Search for the cell housing the specified text and yield its (X, Y) center coordinate. 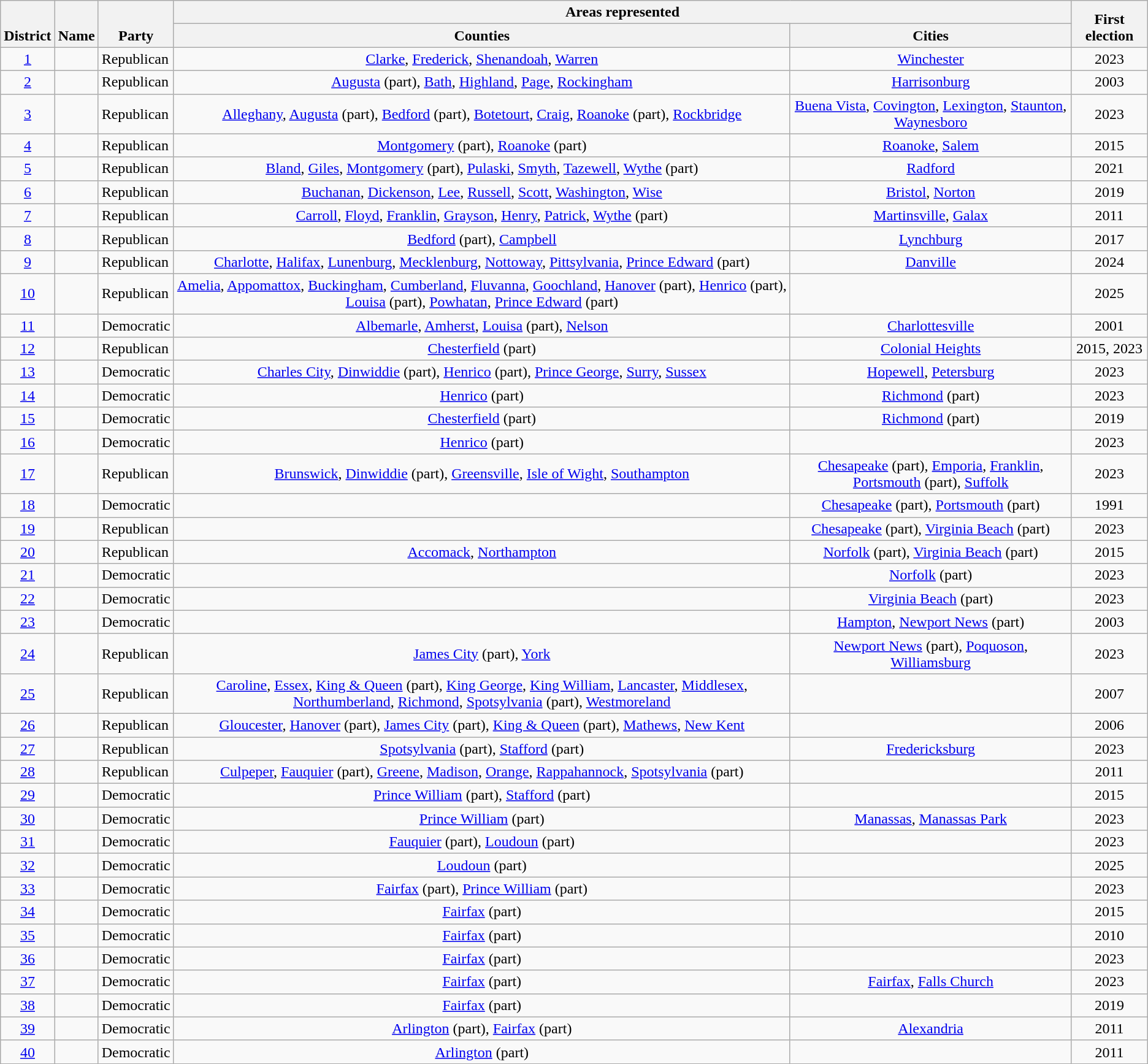
40 (28, 1052)
2021 (1109, 169)
28 (28, 772)
Danville (930, 262)
Montgomery (part), Roanoke (part) (482, 145)
Manassas, Manassas Park (930, 819)
Roanoke, Salem (930, 145)
Charlotte, Halifax, Lunenburg, Mecklenburg, Nottoway, Pittsylvania, Prince Edward (part) (482, 262)
2010 (1109, 935)
James City (part), York (482, 654)
Name (76, 24)
Alleghany, Augusta (part), Bedford (part), Botetourt, Craig, Roanoke (part), Rockbridge (482, 114)
First election (1109, 24)
Virginia Beach (part) (930, 599)
1991 (1109, 505)
22 (28, 599)
36 (28, 959)
20 (28, 552)
2007 (1109, 693)
2001 (1109, 326)
Bristol, Norton (930, 192)
32 (28, 865)
Fairfax, Falls Church (930, 982)
Newport News (part), Poquoson, Williamsburg (930, 654)
Arlington (part) (482, 1052)
Hampton, Newport News (part) (930, 622)
14 (28, 396)
Norfolk (part), Virginia Beach (part) (930, 552)
Clarke, Frederick, Shenandoah, Warren (482, 59)
Bedford (part), Campbell (482, 239)
Colonial Heights (930, 349)
Party (136, 24)
Amelia, Appomattox, Buckingham, Cumberland, Fluvanna, Goochland, Hanover (part), Henrico (part), Louisa (part), Powhatan, Prince Edward (part) (482, 293)
34 (28, 912)
Culpeper, Fauquier (part), Greene, Madison, Orange, Rappahannock, Spotsylvania (part) (482, 772)
31 (28, 842)
Brunswick, Dinwiddie (part), Greensville, Isle of Wight, Southampton (482, 473)
Counties (482, 36)
Bland, Giles, Montgomery (part), Pulaski, Smyth, Tazewell, Wythe (part) (482, 169)
10 (28, 293)
18 (28, 505)
8 (28, 239)
Areas represented (622, 12)
19 (28, 529)
Norfolk (part) (930, 575)
2024 (1109, 262)
Fauquier (part), Loudoun (part) (482, 842)
29 (28, 795)
2017 (1109, 239)
Caroline, Essex, King & Queen (part), King George, King William, Lancaster, Middlesex, Northumberland, Richmond, Spotsylvania (part), Westmoreland (482, 693)
Cities (930, 36)
24 (28, 654)
Fairfax (part), Prince William (part) (482, 889)
37 (28, 982)
Spotsylvania (part), Stafford (part) (482, 749)
17 (28, 473)
23 (28, 622)
Fredericksburg (930, 749)
25 (28, 693)
15 (28, 419)
Buena Vista, Covington, Lexington, Staunton, Waynesboro (930, 114)
9 (28, 262)
39 (28, 1028)
Augusta (part), Bath, Highland, Page, Rockingham (482, 82)
Harrisonburg (930, 82)
35 (28, 935)
16 (28, 442)
2006 (1109, 725)
Arlington (part), Fairfax (part) (482, 1028)
District (28, 24)
Carroll, Floyd, Franklin, Grayson, Henry, Patrick, Wythe (part) (482, 215)
38 (28, 1005)
Hopewell, Petersburg (930, 372)
5 (28, 169)
Winchester (930, 59)
Buchanan, Dickenson, Lee, Russell, Scott, Washington, Wise (482, 192)
Prince William (part) (482, 819)
2 (28, 82)
4 (28, 145)
Martinsville, Galax (930, 215)
30 (28, 819)
Radford (930, 169)
7 (28, 215)
6 (28, 192)
13 (28, 372)
Alexandria (930, 1028)
Chesapeake (part), Portsmouth (part) (930, 505)
Prince William (part), Stafford (part) (482, 795)
Chesapeake (part), Virginia Beach (part) (930, 529)
Charlottesville (930, 326)
11 (28, 326)
Gloucester, Hanover (part), James City (part), King & Queen (part), Mathews, New Kent (482, 725)
2015, 2023 (1109, 349)
Albemarle, Amherst, Louisa (part), Nelson (482, 326)
Charles City, Dinwiddie (part), Henrico (part), Prince George, Surry, Sussex (482, 372)
26 (28, 725)
12 (28, 349)
1 (28, 59)
27 (28, 749)
3 (28, 114)
Accomack, Northampton (482, 552)
33 (28, 889)
Lynchburg (930, 239)
Chesapeake (part), Emporia, Franklin, Portsmouth (part), Suffolk (930, 473)
Loudoun (part) (482, 865)
21 (28, 575)
